Determine the (x, y) coordinate at the center of the cell enclosing the given text.  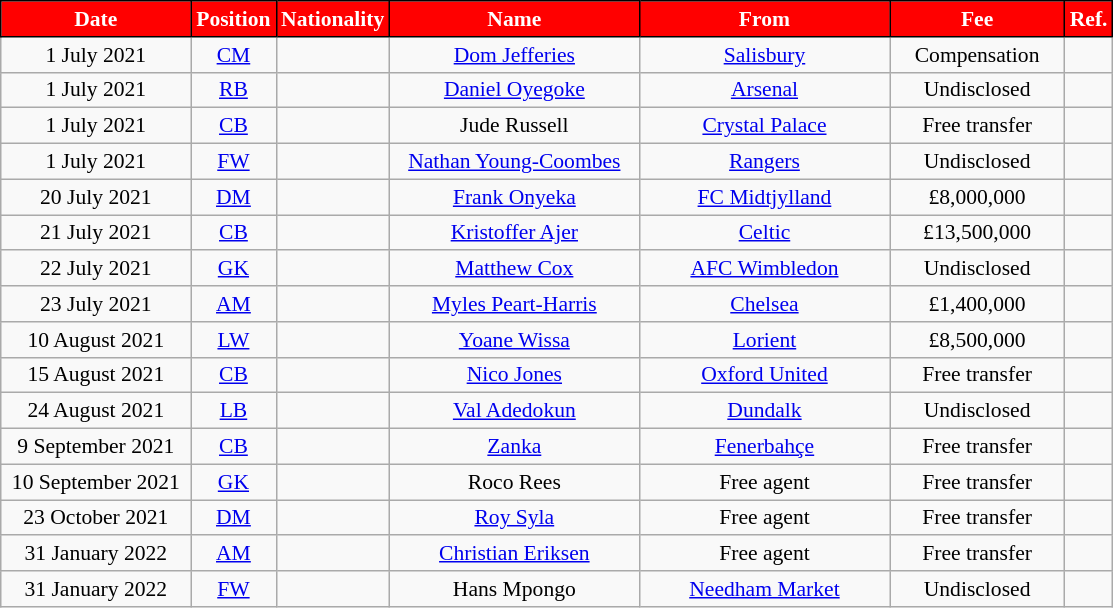
Compensation (978, 55)
21 July 2021 (96, 233)
LW (234, 340)
Oxford United (764, 375)
Christian Eriksen (514, 554)
23 July 2021 (96, 304)
Salisbury (764, 55)
Date (96, 19)
23 October 2021 (96, 518)
Yoane Wissa (514, 340)
Kristoffer Ajer (514, 233)
Zanka (514, 447)
£8,500,000 (978, 340)
Lorient (764, 340)
Dundalk (764, 411)
Frank Onyeka (514, 197)
Roco Rees (514, 482)
Nico Jones (514, 375)
9 September 2021 (96, 447)
10 August 2021 (96, 340)
15 August 2021 (96, 375)
Val Adedokun (514, 411)
Matthew Cox (514, 269)
Name (514, 19)
CM (234, 55)
LB (234, 411)
AFC Wimbledon (764, 269)
Nathan Young-Coombes (514, 162)
20 July 2021 (96, 197)
From (764, 19)
Nationality (332, 19)
Fenerbahçe (764, 447)
24 August 2021 (96, 411)
FC Midtjylland (764, 197)
£13,500,000 (978, 233)
RB (234, 90)
Ref. (1089, 19)
Celtic (764, 233)
Crystal Palace (764, 126)
Chelsea (764, 304)
Daniel Oyegoke (514, 90)
Dom Jefferies (514, 55)
£1,400,000 (978, 304)
Jude Russell (514, 126)
Rangers (764, 162)
Arsenal (764, 90)
22 July 2021 (96, 269)
Fee (978, 19)
Needham Market (764, 589)
Hans Mpongo (514, 589)
10 September 2021 (96, 482)
Position (234, 19)
£8,000,000 (978, 197)
Roy Syla (514, 518)
Myles Peart-Harris (514, 304)
